Provide the (x, y) coordinate of the cell's center where the given text is located.  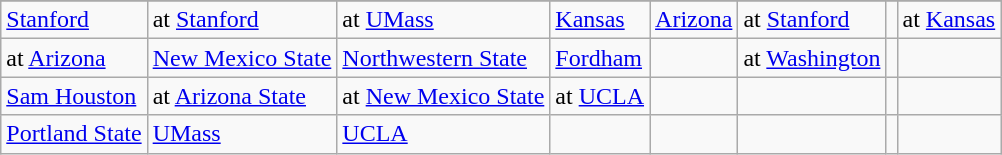
at Washington (812, 58)
New Mexico State (242, 58)
Kansas (600, 20)
Stanford (74, 20)
Arizona (694, 20)
at New Mexico State (444, 96)
at UCLA (600, 96)
at Arizona State (242, 96)
Portland State (74, 134)
UCLA (444, 134)
Northwestern State (444, 58)
Fordham (600, 58)
at Kansas (949, 20)
at UMass (444, 20)
at Arizona (74, 58)
Sam Houston (74, 96)
UMass (242, 134)
